Pinpoint the cell where the given text exists, returning its [x, y] midpoint coordinate. 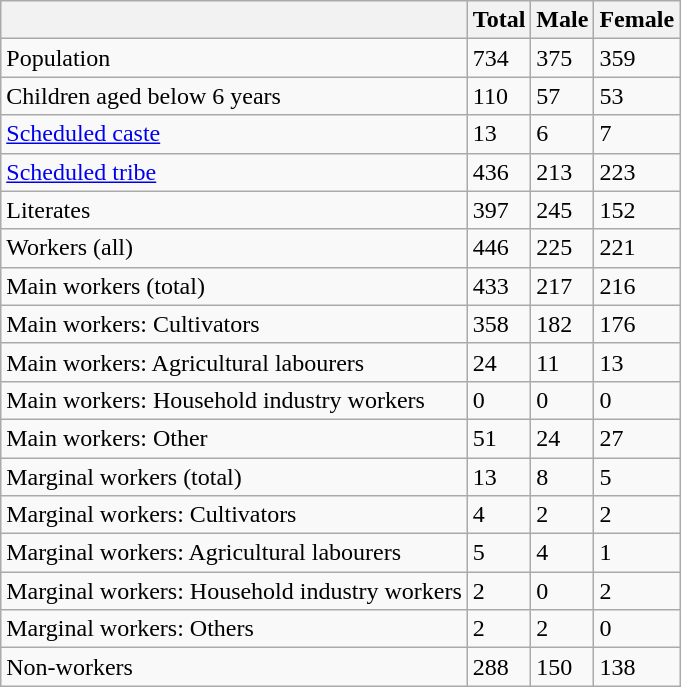
734 [499, 58]
Main workers: Agricultural labourers [234, 362]
433 [499, 286]
150 [562, 667]
Literates [234, 210]
217 [562, 286]
213 [562, 172]
51 [499, 438]
Marginal workers: Agricultural labourers [234, 553]
Main workers (total) [234, 286]
359 [637, 58]
1 [637, 553]
57 [562, 96]
110 [499, 96]
Population [234, 58]
6 [562, 134]
436 [499, 172]
Main workers: Other [234, 438]
Workers (all) [234, 248]
Total [499, 20]
288 [499, 667]
221 [637, 248]
Marginal workers: Household industry workers [234, 591]
8 [562, 477]
152 [637, 210]
375 [562, 58]
Marginal workers: Others [234, 629]
Non-workers [234, 667]
446 [499, 248]
27 [637, 438]
216 [637, 286]
11 [562, 362]
Children aged below 6 years [234, 96]
182 [562, 324]
223 [637, 172]
7 [637, 134]
Main workers: Household industry workers [234, 400]
358 [499, 324]
Male [562, 20]
Marginal workers (total) [234, 477]
53 [637, 96]
Scheduled tribe [234, 172]
Female [637, 20]
225 [562, 248]
397 [499, 210]
Main workers: Cultivators [234, 324]
176 [637, 324]
245 [562, 210]
Marginal workers: Cultivators [234, 515]
Scheduled caste [234, 134]
138 [637, 667]
